Identify which cell holds the provided text, then report its [X, Y] central coordinate. 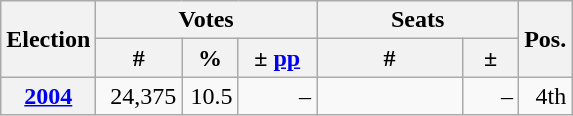
10.5 [210, 96]
Election [48, 39]
Votes [206, 20]
24,375 [139, 96]
Seats [417, 20]
± [491, 58]
4th [546, 96]
Pos. [546, 39]
% [210, 58]
± pp [278, 58]
2004 [48, 96]
